Scan for the cell matching the given text and deliver its (X, Y) coordinate at center. 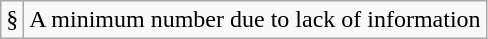
A minimum number due to lack of information (255, 20)
§ (12, 20)
